Return (x, y) of the center of cell containing provided text 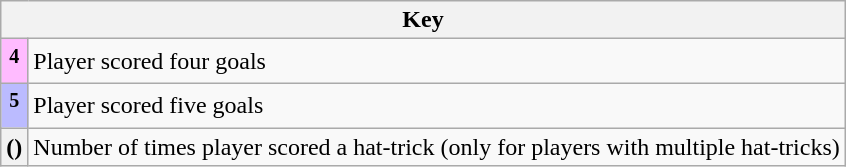
Key (424, 20)
5 (14, 106)
Number of times player scored a hat-trick (only for players with multiple hat-tricks) (436, 147)
() (14, 147)
Player scored four goals (436, 62)
4 (14, 62)
Player scored five goals (436, 106)
